For the text-containing cell, return its midpoint in (x, y) coordinate format. 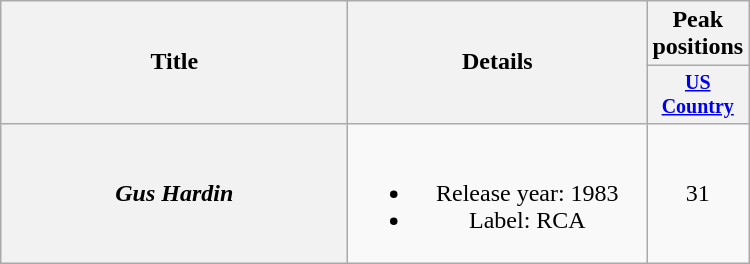
Gus Hardin (174, 193)
US Country (698, 94)
Release year: 1983Label: RCA (498, 193)
Title (174, 62)
31 (698, 193)
Details (498, 62)
Peak positions (698, 34)
